Locate the cell with the specified text and output its [x, y] center coordinate. 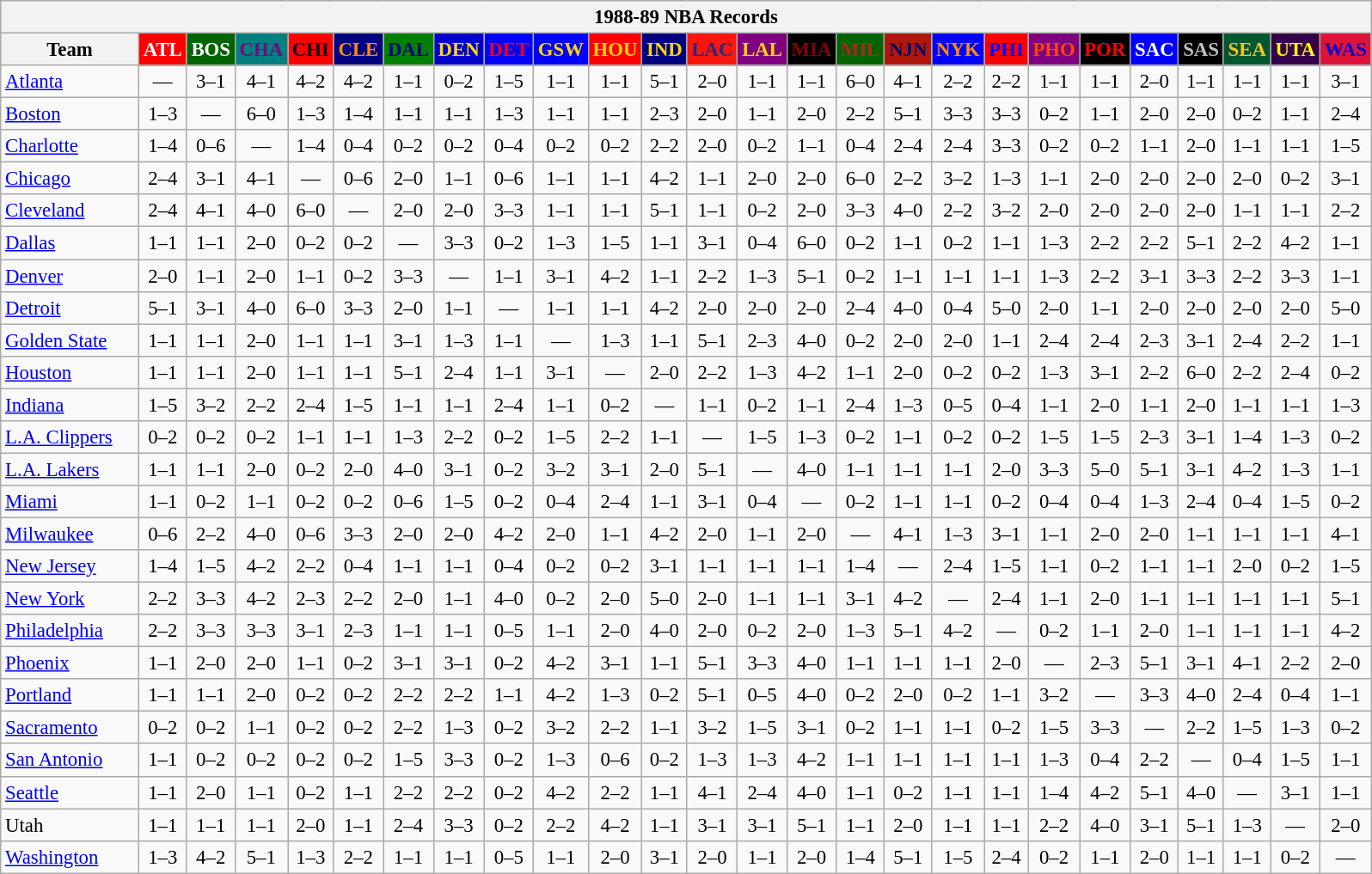
New Jersey [70, 566]
New York [70, 599]
Denver [70, 276]
Golden State [70, 340]
POR [1106, 50]
HOU [616, 50]
CHI [310, 50]
L.A. Clippers [70, 437]
Cleveland [70, 211]
DAL [409, 50]
LAC [712, 50]
CLE [358, 50]
Indiana [70, 405]
LAL [762, 50]
Detroit [70, 308]
BOS [211, 50]
SAC [1155, 50]
Portland [70, 695]
Phoenix [70, 663]
NJN [908, 50]
SEA [1246, 50]
UTA [1295, 50]
Seattle [70, 792]
Chicago [70, 179]
Boston [70, 114]
Charlotte [70, 146]
PHI [1006, 50]
Utah [70, 825]
MIA [812, 50]
NYK [958, 50]
Sacramento [70, 728]
PHO [1054, 50]
ATL [162, 50]
Houston [70, 372]
IND [665, 50]
Philadelphia [70, 631]
WAS [1345, 50]
1988-89 NBA Records [686, 17]
Miami [70, 502]
GSW [560, 50]
Dallas [70, 243]
L.A. Lakers [70, 469]
DEN [459, 50]
Milwaukee [70, 534]
MIL [861, 50]
Atlanta [70, 82]
DET [509, 50]
SAS [1201, 50]
CHA [261, 50]
Washington [70, 857]
San Antonio [70, 761]
Team [70, 50]
